Identify which cell holds the provided text, then report its [x, y] central coordinate. 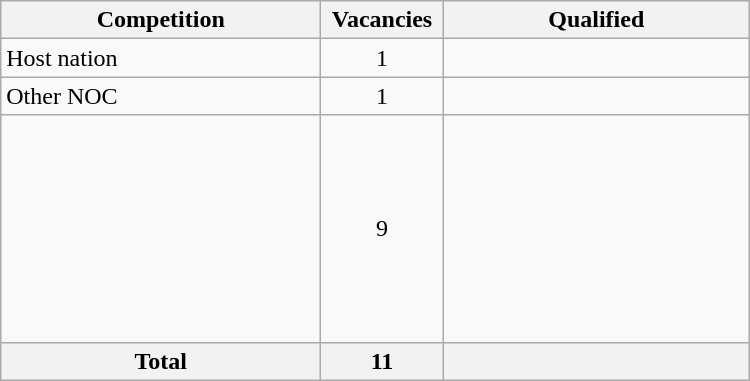
Competition [161, 20]
11 [382, 361]
Host nation [161, 58]
Qualified [596, 20]
Other NOC [161, 96]
9 [382, 228]
Vacancies [382, 20]
Total [161, 361]
